Determine the (x, y) coordinate at the center of the cell enclosing the given text.  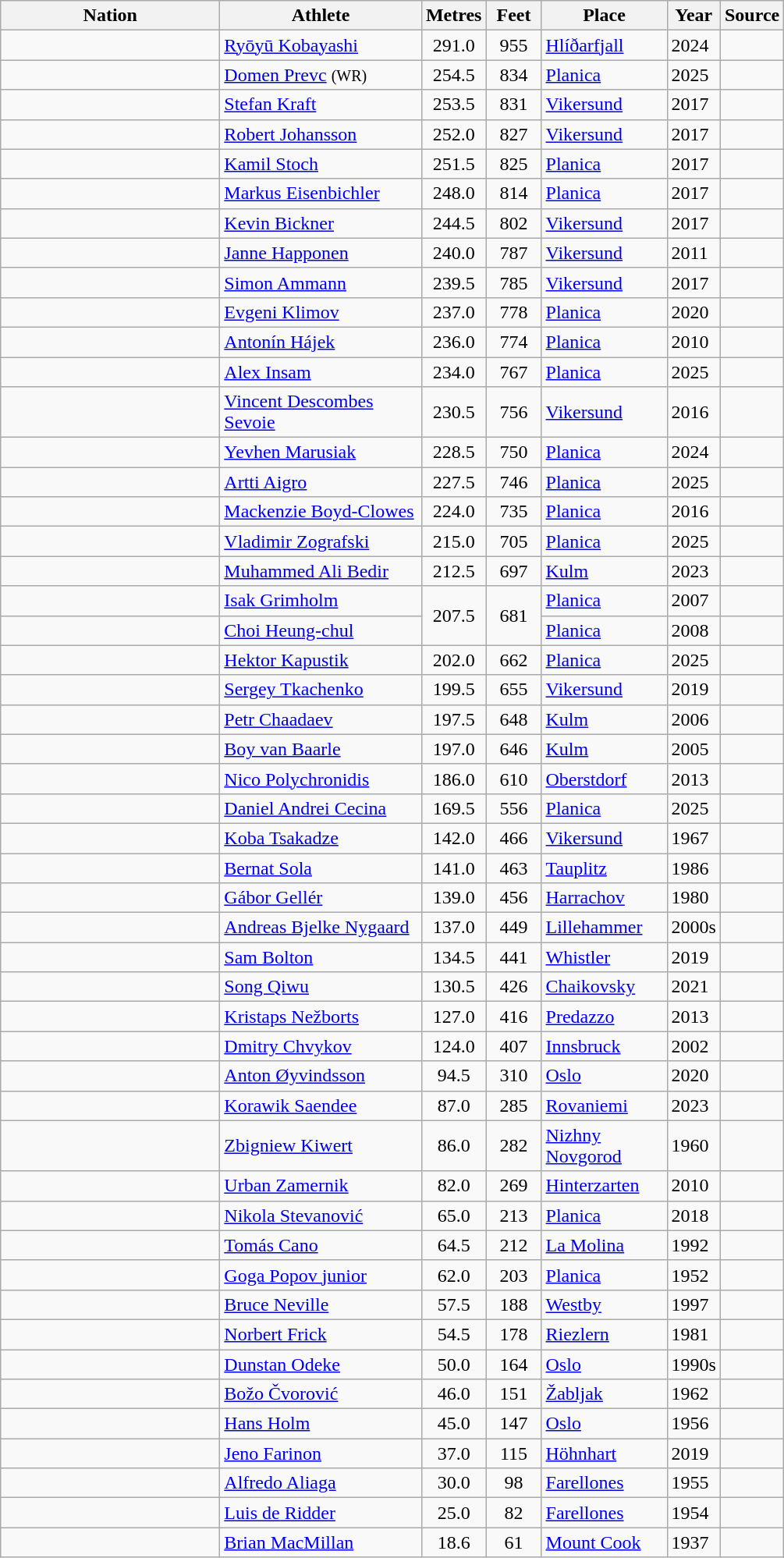
Gábor Gellér (321, 898)
124.0 (454, 1046)
251.5 (454, 164)
291.0 (454, 45)
202.0 (454, 660)
Robert Johansson (321, 134)
441 (513, 957)
Nation (111, 16)
212 (513, 1245)
466 (513, 838)
Simon Ammann (321, 282)
199.5 (454, 690)
Feet (513, 16)
Isak Grimholm (321, 601)
Oberstdorf (604, 779)
Dmitry Chvykov (321, 1046)
Choi Heung-chul (321, 630)
1967 (694, 838)
Zbigniew Kiwert (321, 1145)
750 (513, 452)
Dunstan Odeke (321, 1365)
Koba Tsakadze (321, 838)
87.0 (454, 1106)
127.0 (454, 1017)
Jeno Farinon (321, 1453)
Muhammed Ali Bedir (321, 571)
213 (513, 1216)
697 (513, 571)
Stefan Kraft (321, 105)
86.0 (454, 1145)
1962 (694, 1394)
94.5 (454, 1076)
Kamil Stoch (321, 164)
Bernat Sola (321, 868)
449 (513, 928)
Song Qiwu (321, 987)
Petr Chaadaev (321, 719)
Božo Čvorović (321, 1394)
Andreas Bjelke Nygaard (321, 928)
253.5 (454, 105)
767 (513, 372)
Artti Aigro (321, 482)
Daniel Andrei Cecina (321, 808)
269 (513, 1186)
50.0 (454, 1365)
Alfredo Aliaga (321, 1483)
825 (513, 164)
2011 (694, 253)
Bruce Neville (321, 1304)
248.0 (454, 193)
Markus Eisenbichler (321, 193)
25.0 (454, 1513)
2018 (694, 1216)
64.5 (454, 1245)
Innsbruck (604, 1046)
Boy van Baarle (321, 749)
61 (513, 1542)
151 (513, 1394)
142.0 (454, 838)
Athlete (321, 16)
45.0 (454, 1424)
802 (513, 223)
54.5 (454, 1334)
1992 (694, 1245)
224.0 (454, 512)
831 (513, 105)
La Molina (604, 1245)
186.0 (454, 779)
212.5 (454, 571)
Vincent Descombes Sevoie (321, 412)
228.5 (454, 452)
141.0 (454, 868)
746 (513, 482)
Hlíðarfjall (604, 45)
2006 (694, 719)
955 (513, 45)
Anton Øyvindsson (321, 1076)
Evgeni Klimov (321, 312)
169.5 (454, 808)
2021 (694, 987)
244.5 (454, 223)
774 (513, 342)
30.0 (454, 1483)
Metres (454, 16)
164 (513, 1365)
756 (513, 412)
1952 (694, 1275)
681 (513, 616)
Korawik Saendee (321, 1106)
1960 (694, 1145)
426 (513, 987)
Kevin Bickner (321, 223)
Domen Prevc (WR) (321, 75)
Nico Polychronidis (321, 779)
234.0 (454, 372)
Lillehammer (604, 928)
1986 (694, 868)
282 (513, 1145)
Year (694, 16)
1990s (694, 1365)
215.0 (454, 541)
646 (513, 749)
834 (513, 75)
Predazzo (604, 1017)
Goga Popov junior (321, 1275)
463 (513, 868)
Hektor Kapustik (321, 660)
827 (513, 134)
735 (513, 512)
456 (513, 898)
134.5 (454, 957)
Sergey Tkachenko (321, 690)
1980 (694, 898)
Mount Cook (604, 1542)
2008 (694, 630)
416 (513, 1017)
Rovaniemi (604, 1106)
556 (513, 808)
Janne Happonen (321, 253)
610 (513, 779)
115 (513, 1453)
1954 (694, 1513)
82 (513, 1513)
Harrachov (604, 898)
Place (604, 16)
Alex Insam (321, 372)
Tomás Cano (321, 1245)
1956 (694, 1424)
62.0 (454, 1275)
Nizhny Novgorod (604, 1145)
Žabljak (604, 1394)
2000s (694, 928)
239.5 (454, 282)
37.0 (454, 1453)
Yevhen Marusiak (321, 452)
310 (513, 1076)
197.5 (454, 719)
2005 (694, 749)
240.0 (454, 253)
Kristaps Nežborts (321, 1017)
137.0 (454, 928)
787 (513, 253)
188 (513, 1304)
785 (513, 282)
1981 (694, 1334)
Urban Zamernik (321, 1186)
Chaikovsky (604, 987)
Luis de Ridder (321, 1513)
407 (513, 1046)
Nikola Stevanović (321, 1216)
130.5 (454, 987)
203 (513, 1275)
Sam Bolton (321, 957)
147 (513, 1424)
139.0 (454, 898)
Ryōyū Kobayashi (321, 45)
Tauplitz (604, 868)
46.0 (454, 1394)
Norbert Frick (321, 1334)
254.5 (454, 75)
285 (513, 1106)
Brian MacMillan (321, 1542)
178 (513, 1334)
Vladimir Zografski (321, 541)
57.5 (454, 1304)
Riezlern (604, 1334)
Westby (604, 1304)
98 (513, 1483)
82.0 (454, 1186)
1997 (694, 1304)
65.0 (454, 1216)
814 (513, 193)
197.0 (454, 749)
230.5 (454, 412)
2007 (694, 601)
705 (513, 541)
1955 (694, 1483)
227.5 (454, 482)
18.6 (454, 1542)
252.0 (454, 134)
Antonín Hájek (321, 342)
Mackenzie Boyd-Clowes (321, 512)
236.0 (454, 342)
Höhnhart (604, 1453)
778 (513, 312)
207.5 (454, 616)
2002 (694, 1046)
Source (752, 16)
Hinterzarten (604, 1186)
662 (513, 660)
Hans Holm (321, 1424)
1937 (694, 1542)
237.0 (454, 312)
648 (513, 719)
655 (513, 690)
Whistler (604, 957)
